From the cell containing the given text, extract its center point as [x, y] coordinate. 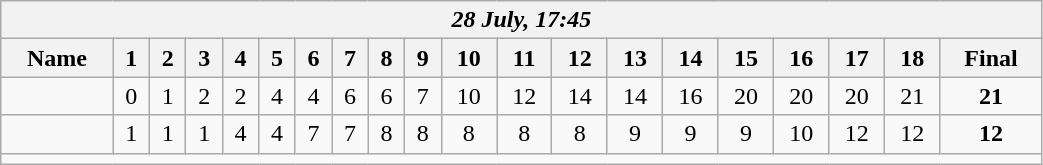
11 [524, 58]
13 [634, 58]
Final [991, 58]
15 [746, 58]
5 [277, 58]
Name [57, 58]
18 [912, 58]
28 July, 17:45 [522, 20]
3 [204, 58]
17 [856, 58]
0 [131, 96]
